Determine the [X, Y] coordinate at the center of the cell enclosing the given text.  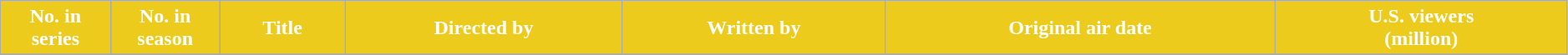
Original air date [1080, 28]
Directed by [484, 28]
No. inseason [165, 28]
Written by [754, 28]
U.S. viewers(million) [1421, 28]
No. inseries [55, 28]
Title [282, 28]
